Identify which cell holds the provided text, then report its [X, Y] central coordinate. 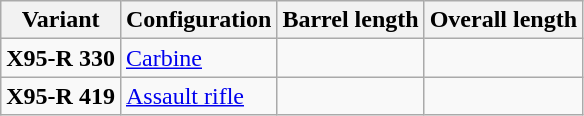
X95-R 330 [61, 58]
Variant [61, 20]
X95-R 419 [61, 96]
Carbine [198, 58]
Barrel length [350, 20]
Overall length [503, 20]
Configuration [198, 20]
Assault rifle [198, 96]
